Extract the [x, y] coordinate from the center of the cell holding the provided text.  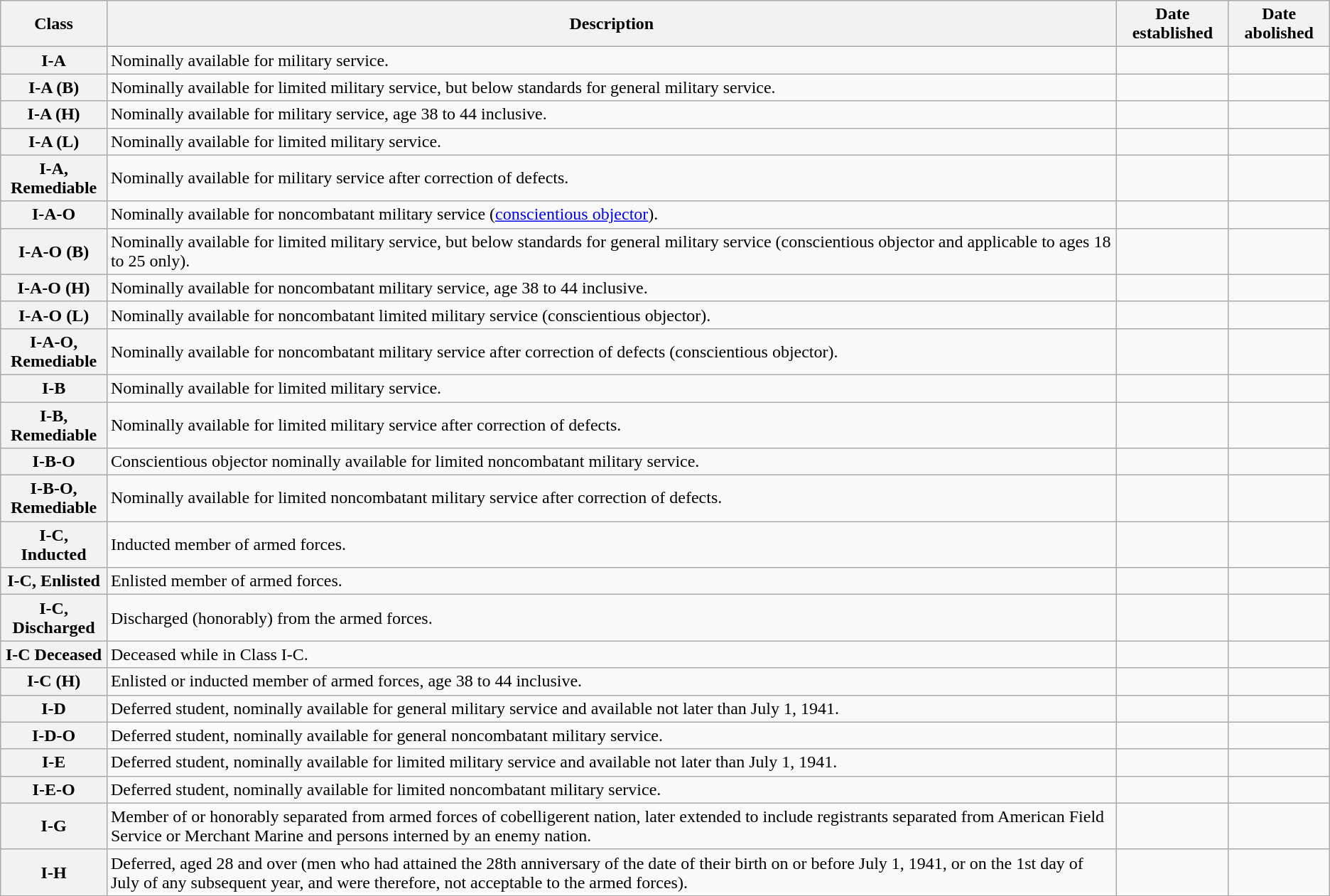
Enlisted member of armed forces. [611, 581]
Deferred student, nominally available for general military service and available not later than July 1, 1941. [611, 708]
Discharged (honorably) from the armed forces. [611, 618]
I-B [54, 388]
I-A, Remediable [54, 178]
I-A-O, Remediable [54, 351]
I-E-O [54, 789]
I-D [54, 708]
Deceased while in Class I-C. [611, 654]
I-C, Discharged [54, 618]
I-A (B) [54, 87]
Nominally available for military service after correction of defects. [611, 178]
Nominally available for noncombatant limited military service (conscientious objector). [611, 315]
Nominally available for limited military service, but below standards for general military service. [611, 87]
Date established [1172, 24]
I-A-O (H) [54, 288]
Deferred student, nominally available for general noncombatant military service. [611, 735]
I-G [54, 826]
I-A (L) [54, 141]
I-A (H) [54, 114]
Description [611, 24]
Nominally available for limited military service after correction of defects. [611, 425]
I-A-O [54, 215]
I-B-O, Remediable [54, 499]
I-D-O [54, 735]
Inducted member of armed forces. [611, 544]
Deferred student, nominally available for limited military service and available not later than July 1, 1941. [611, 762]
Enlisted or inducted member of armed forces, age 38 to 44 inclusive. [611, 681]
I-B-O [54, 462]
Nominally available for noncombatant military service after correction of defects (conscientious objector). [611, 351]
I-C Deceased [54, 654]
Conscientious objector nominally available for limited noncombatant military service. [611, 462]
Class [54, 24]
I-C (H) [54, 681]
I-B, Remediable [54, 425]
Nominally available for military service, age 38 to 44 inclusive. [611, 114]
Nominally available for noncombatant military service, age 38 to 44 inclusive. [611, 288]
Deferred student, nominally available for limited noncombatant military service. [611, 789]
Nominally available for military service. [611, 60]
Nominally available for limited noncombatant military service after correction of defects. [611, 499]
Nominally available for noncombatant military service (conscientious objector). [611, 215]
I-E [54, 762]
I-H [54, 873]
I-C, Enlisted [54, 581]
I-A-O (L) [54, 315]
Date abolished [1279, 24]
I-A-O (B) [54, 252]
I-C, Inducted [54, 544]
I-A [54, 60]
